Capture the cell that displays the provided text and extract its [x, y] central coordinate. 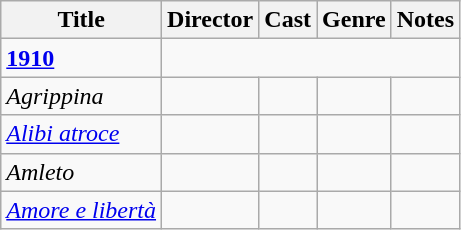
Notes [425, 20]
Amore e libertà [82, 210]
Cast [288, 20]
1910 [82, 58]
Title [82, 20]
Genre [354, 20]
Amleto [82, 172]
Agrippina [82, 96]
Director [210, 20]
Alibi atroce [82, 134]
